Detect which cell encompasses the target text, then output its [x, y] center coordinate. 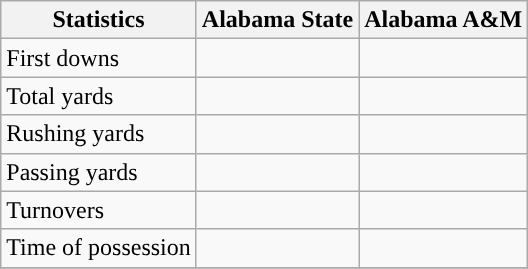
Alabama A&M [444, 20]
Statistics [99, 20]
Rushing yards [99, 134]
Turnovers [99, 210]
Passing yards [99, 172]
First downs [99, 58]
Total yards [99, 96]
Time of possession [99, 248]
Alabama State [277, 20]
